Provide the [X, Y] coordinate of the cell's center where the given text is located.  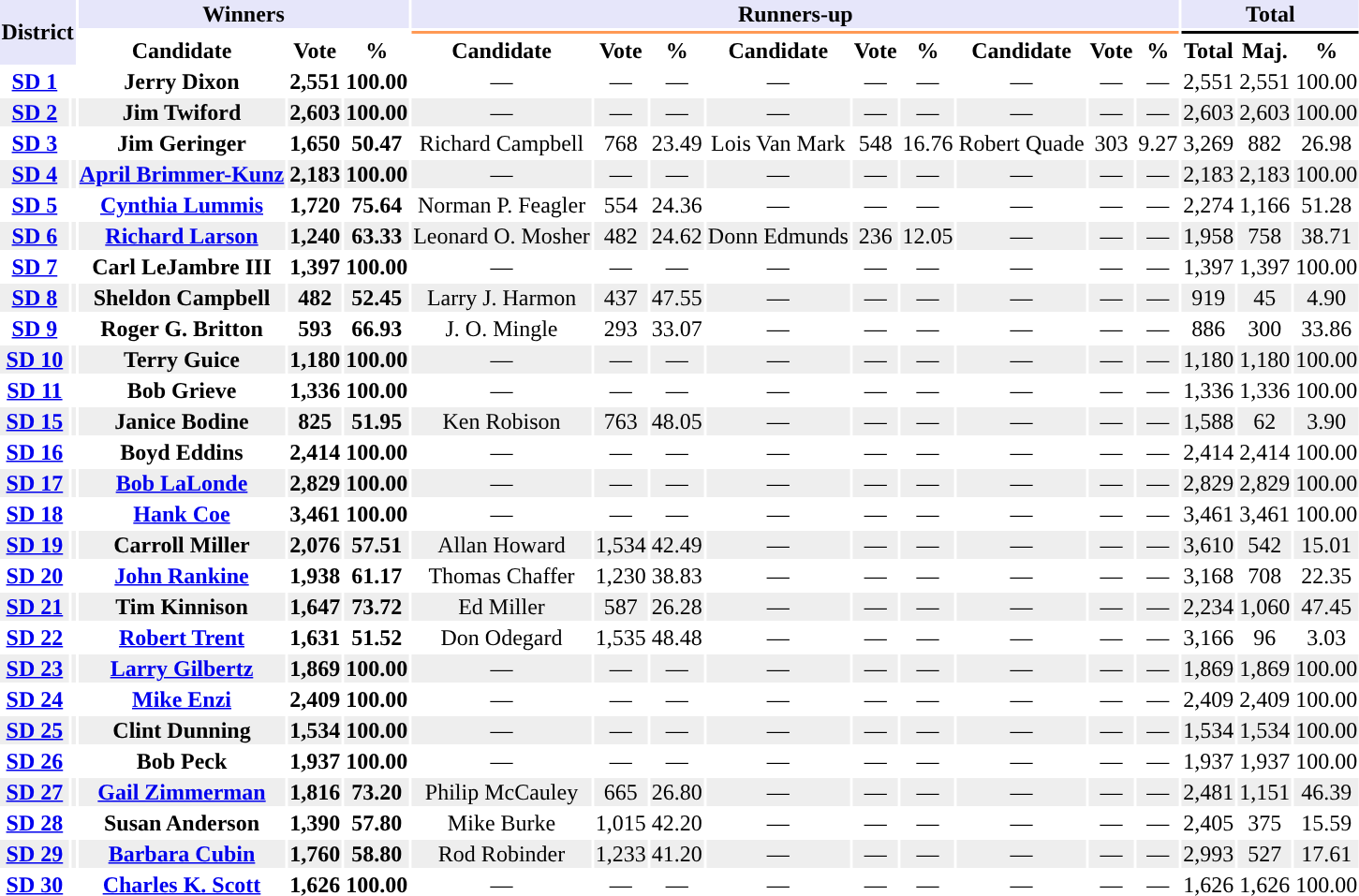
Sheldon Campbell [182, 298]
1,647 [315, 607]
SD 1 [35, 81]
SD 9 [35, 329]
73.20 [377, 792]
66.93 [377, 329]
Bob Grieve [182, 390]
48.05 [676, 421]
886 [1208, 329]
16.76 [927, 143]
Leonard O. Mosher [502, 236]
293 [620, 329]
Lois Van Mark [777, 143]
41.20 [676, 854]
Norman P. Feagler [502, 205]
Jim Geringer [182, 143]
3,168 [1208, 576]
38.71 [1326, 236]
12.05 [927, 236]
SD 7 [35, 267]
236 [875, 236]
Philip McCauley [502, 792]
SD 24 [35, 699]
3.90 [1326, 421]
1,760 [315, 854]
50.47 [377, 143]
38.83 [676, 576]
Thomas Chaffer [502, 576]
3.03 [1326, 638]
45 [1264, 298]
61.17 [377, 576]
Cynthia Lummis [182, 205]
Larry J. Harmon [502, 298]
Maj. [1264, 51]
593 [315, 329]
26.98 [1326, 143]
SD 25 [35, 730]
Carl LeJambre III [182, 267]
1,390 [315, 823]
437 [620, 298]
51.52 [377, 638]
2,993 [1208, 854]
46.39 [1326, 792]
Ken Robison [502, 421]
33.86 [1326, 329]
SD 27 [35, 792]
1,015 [620, 823]
2,481 [1208, 792]
9.27 [1158, 143]
Roger G. Britton [182, 329]
Larry Gilbertz [182, 668]
527 [1264, 854]
SD 17 [35, 483]
Bob LaLonde [182, 483]
4.90 [1326, 298]
763 [620, 421]
Boyd Eddins [182, 452]
768 [620, 143]
24.36 [676, 205]
15.59 [1326, 823]
1,958 [1208, 236]
Mike Enzi [182, 699]
708 [1264, 576]
23.49 [676, 143]
47.45 [1326, 607]
758 [1264, 236]
665 [620, 792]
75.64 [377, 205]
1,720 [315, 205]
33.07 [676, 329]
SD 2 [35, 112]
District [37, 32]
Bob Peck [182, 761]
Barbara Cubin [182, 854]
Tim Kinnison [182, 607]
SD 16 [35, 452]
63.33 [377, 236]
Ed Miller [502, 607]
Allan Howard [502, 545]
3,269 [1208, 143]
1,938 [315, 576]
1,233 [620, 854]
52.45 [377, 298]
Robert Trent [182, 638]
Winners [244, 14]
Susan Anderson [182, 823]
1,631 [315, 638]
96 [1264, 638]
24.62 [676, 236]
Mike Burke [502, 823]
SD 21 [35, 607]
SD 10 [35, 360]
Robert Quade [1021, 143]
1,060 [1264, 607]
51.95 [377, 421]
62 [1264, 421]
Carroll Miller [182, 545]
Clint Dunning [182, 730]
17.61 [1326, 854]
3,166 [1208, 638]
SD 23 [35, 668]
SD 3 [35, 143]
Jim Twiford [182, 112]
51.28 [1326, 205]
58.80 [377, 854]
1,816 [315, 792]
882 [1264, 143]
SD 20 [35, 576]
2,076 [315, 545]
Terry Guice [182, 360]
2,405 [1208, 823]
SD 19 [35, 545]
SD 29 [35, 854]
26.80 [676, 792]
SD 11 [35, 390]
SD 15 [35, 421]
SD 5 [35, 205]
587 [620, 607]
57.80 [377, 823]
1,151 [1264, 792]
542 [1264, 545]
554 [620, 205]
Richard Campbell [502, 143]
Rod Robinder [502, 854]
SD 4 [35, 174]
Gail Zimmerman [182, 792]
548 [875, 143]
300 [1264, 329]
42.49 [676, 545]
SD 26 [35, 761]
57.51 [377, 545]
John Rankine [182, 576]
Don Odegard [502, 638]
15.01 [1326, 545]
26.28 [676, 607]
47.55 [676, 298]
825 [315, 421]
1,240 [315, 236]
1,230 [620, 576]
SD 28 [35, 823]
April Brimmer-Kunz [182, 174]
1,535 [620, 638]
919 [1208, 298]
Donn Edmunds [777, 236]
303 [1111, 143]
SD 18 [35, 514]
SD 8 [35, 298]
J. O. Mingle [502, 329]
Hank Coe [182, 514]
73.72 [377, 607]
SD 22 [35, 638]
1,650 [315, 143]
3,610 [1208, 545]
Richard Larson [182, 236]
375 [1264, 823]
2,274 [1208, 205]
SD 6 [35, 236]
2,234 [1208, 607]
1,166 [1264, 205]
22.35 [1326, 576]
Runners-up [796, 14]
Janice Bodine [182, 421]
48.48 [676, 638]
Jerry Dixon [182, 81]
1,588 [1208, 421]
42.20 [676, 823]
